Capture the cell that displays the provided text and extract its [X, Y] central coordinate. 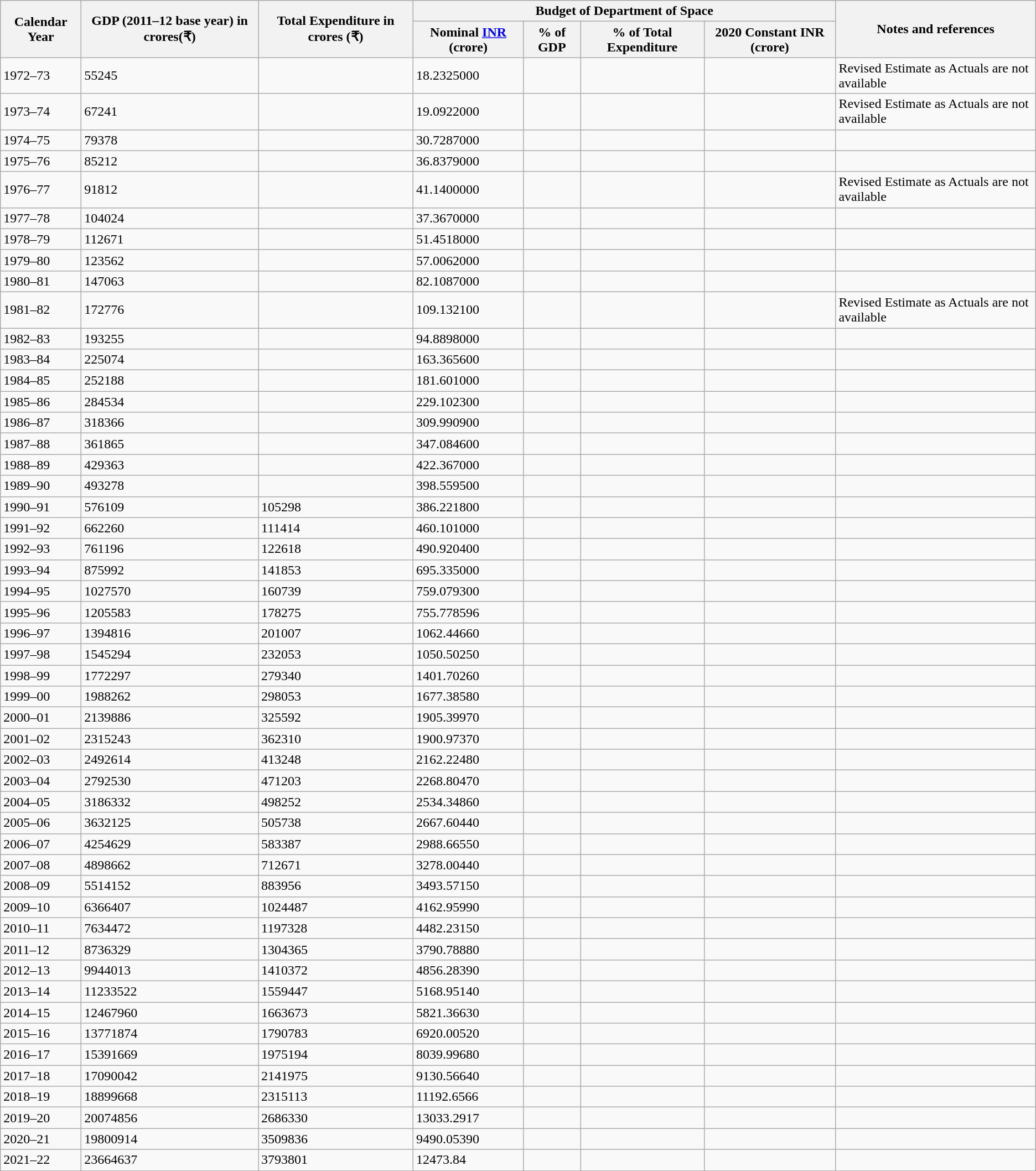
883956 [336, 886]
1062.44660 [468, 633]
36.8379000 [468, 161]
232053 [336, 654]
471203 [336, 781]
Nominal INR (crore) [468, 40]
8039.99680 [468, 1055]
1991–92 [41, 528]
1663673 [336, 1012]
85212 [170, 161]
284534 [170, 402]
1984–85 [41, 381]
3509836 [336, 1139]
3793801 [336, 1160]
413248 [336, 760]
41.1400000 [468, 189]
104024 [170, 218]
1989–90 [41, 486]
2012–13 [41, 970]
20074856 [170, 1118]
6920.00520 [468, 1034]
1772297 [170, 676]
1986–87 [41, 423]
2667.60440 [468, 823]
2001–02 [41, 739]
% of GDP [552, 40]
422.367000 [468, 465]
3790.78880 [468, 949]
5821.36630 [468, 1012]
386.221800 [468, 507]
2020 Constant INR (crore) [770, 40]
1677.38580 [468, 697]
1977–78 [41, 218]
2006–07 [41, 844]
82.1087000 [468, 281]
298053 [336, 697]
11192.6566 [468, 1097]
6366407 [170, 907]
178275 [336, 612]
1988262 [170, 697]
23664637 [170, 1160]
1050.50250 [468, 654]
229.102300 [468, 402]
318366 [170, 423]
759.079300 [468, 591]
2017–18 [41, 1076]
1982–83 [41, 338]
2021–22 [41, 1160]
2007–08 [41, 865]
361865 [170, 444]
57.0062000 [468, 260]
583387 [336, 844]
505738 [336, 823]
GDP (2011–12 base year) in crores(₹) [170, 29]
460.101000 [468, 528]
493278 [170, 486]
1394816 [170, 633]
15391669 [170, 1055]
1545294 [170, 654]
5168.95140 [468, 991]
12473.84 [468, 1160]
67241 [170, 112]
2013–14 [41, 991]
9130.56640 [468, 1076]
163.365600 [468, 360]
17090042 [170, 1076]
1985–86 [41, 402]
1410372 [336, 970]
5514152 [170, 886]
1905.39970 [468, 718]
1973–74 [41, 112]
2008–09 [41, 886]
2534.34860 [468, 802]
1980–81 [41, 281]
1024487 [336, 907]
2020–21 [41, 1139]
2002–03 [41, 760]
112671 [170, 239]
7634472 [170, 928]
1999–00 [41, 697]
1995–96 [41, 612]
2139886 [170, 718]
13033.2917 [468, 1118]
18899668 [170, 1097]
193255 [170, 338]
1998–99 [41, 676]
3632125 [170, 823]
19.0922000 [468, 112]
147063 [170, 281]
1990–91 [41, 507]
2686330 [336, 1118]
1997–98 [41, 654]
1975194 [336, 1055]
8736329 [170, 949]
576109 [170, 507]
662260 [170, 528]
201007 [336, 633]
4254629 [170, 844]
123562 [170, 260]
105298 [336, 507]
2003–04 [41, 781]
4482.23150 [468, 928]
79378 [170, 140]
12467960 [170, 1012]
91812 [170, 189]
1981–82 [41, 310]
1197328 [336, 928]
1974–75 [41, 140]
1987–88 [41, 444]
2009–10 [41, 907]
4162.95990 [468, 907]
1983–84 [41, 360]
1978–79 [41, 239]
2010–11 [41, 928]
94.8898000 [468, 338]
1027570 [170, 591]
325592 [336, 718]
111414 [336, 528]
1975–76 [41, 161]
Budget of Department of Space [624, 11]
1900.97370 [468, 739]
1979–80 [41, 260]
761196 [170, 549]
1993–94 [41, 570]
181.601000 [468, 381]
3278.00440 [468, 865]
141853 [336, 570]
755.778596 [468, 612]
2792530 [170, 781]
4856.28390 [468, 970]
1559447 [336, 991]
252188 [170, 381]
2315243 [170, 739]
1992–93 [41, 549]
3493.57150 [468, 886]
2988.66550 [468, 844]
362310 [336, 739]
695.335000 [468, 570]
2141975 [336, 1076]
498252 [336, 802]
2315113 [336, 1097]
30.7287000 [468, 140]
2015–16 [41, 1034]
429363 [170, 465]
490.920400 [468, 549]
2016–17 [41, 1055]
3186332 [170, 802]
2011–12 [41, 949]
55245 [170, 75]
347.084600 [468, 444]
11233522 [170, 991]
Total Expenditure in crores (₹) [336, 29]
18.2325000 [468, 75]
1996–97 [41, 633]
9490.05390 [468, 1139]
2019–20 [41, 1118]
19800914 [170, 1139]
2014–15 [41, 1012]
2005–06 [41, 823]
1976–77 [41, 189]
2268.80470 [468, 781]
Calendar Year [41, 29]
1994–95 [41, 591]
875992 [170, 570]
1401.70260 [468, 676]
37.3670000 [468, 218]
9944013 [170, 970]
398.559500 [468, 486]
2004–05 [41, 802]
225074 [170, 360]
2162.22480 [468, 760]
1988–89 [41, 465]
279340 [336, 676]
1972–73 [41, 75]
2492614 [170, 760]
172776 [170, 310]
% of Total Expenditure [642, 40]
712671 [336, 865]
122618 [336, 549]
1205583 [170, 612]
1790783 [336, 1034]
51.4518000 [468, 239]
2018–19 [41, 1097]
309.990900 [468, 423]
Notes and references [935, 29]
160739 [336, 591]
2000–01 [41, 718]
109.132100 [468, 310]
1304365 [336, 949]
13771874 [170, 1034]
4898662 [170, 865]
